Extract the [x, y] coordinate from the center of the cell holding the provided text.  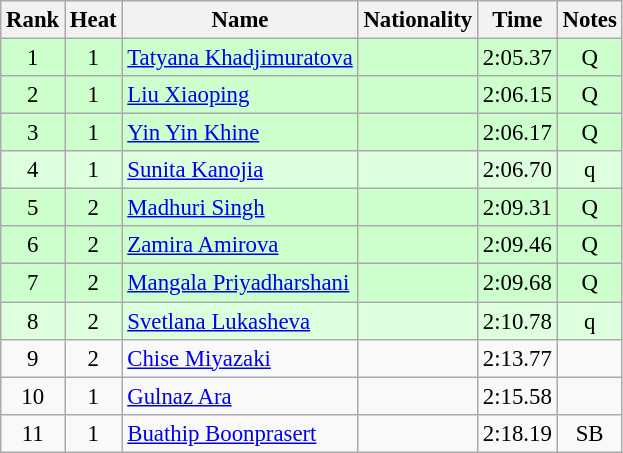
Gulnaz Ara [240, 396]
8 [33, 321]
Zamira Amirova [240, 245]
2:06.17 [518, 133]
Mangala Priyadharshani [240, 283]
Liu Xiaoping [240, 95]
Chise Miyazaki [240, 358]
6 [33, 245]
7 [33, 283]
11 [33, 433]
Sunita Kanojia [240, 170]
5 [33, 208]
Heat [94, 20]
2:06.15 [518, 95]
Name [240, 20]
Notes [590, 20]
2:15.58 [518, 396]
Buathip Boonprasert [240, 433]
Svetlana Lukasheva [240, 321]
Tatyana Khadjimuratova [240, 58]
3 [33, 133]
Time [518, 20]
9 [33, 358]
Madhuri Singh [240, 208]
SB [590, 433]
2:09.68 [518, 283]
2:05.37 [518, 58]
2:13.77 [518, 358]
10 [33, 396]
Yin Yin Khine [240, 133]
2:18.19 [518, 433]
Rank [33, 20]
2:06.70 [518, 170]
4 [33, 170]
Nationality [418, 20]
2:09.46 [518, 245]
2:09.31 [518, 208]
2:10.78 [518, 321]
